Pinpoint the cell where the given text exists, returning its (x, y) midpoint coordinate. 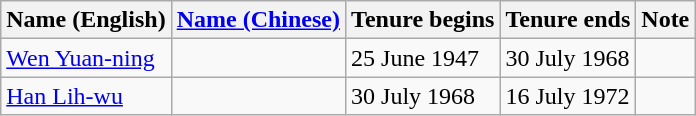
Name (Chinese) (258, 20)
Note (666, 20)
Wen Yuan-ning (86, 58)
Tenure ends (568, 20)
16 July 1972 (568, 96)
25 June 1947 (423, 58)
Name (English) (86, 20)
Han Lih-wu (86, 96)
Tenure begins (423, 20)
